Extract the (X, Y) coordinate from the center of the cell holding the provided text.  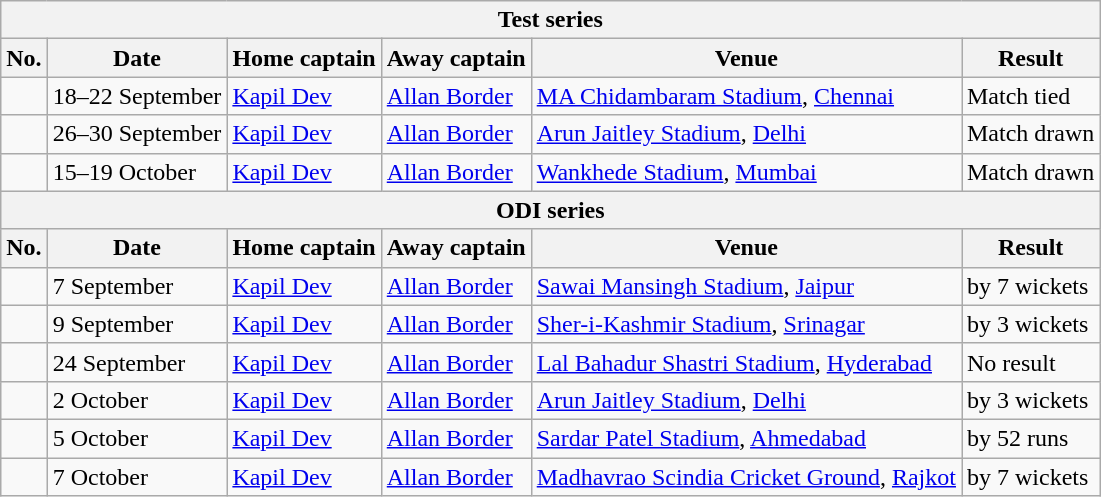
by 52 runs (1031, 438)
Sawai Mansingh Stadium, Jaipur (746, 286)
Sardar Patel Stadium, Ahmedabad (746, 438)
Lal Bahadur Shastri Stadium, Hyderabad (746, 362)
Wankhede Stadium, Mumbai (746, 172)
ODI series (550, 210)
Match tied (1031, 96)
Sher-i-Kashmir Stadium, Srinagar (746, 324)
9 September (137, 324)
Test series (550, 20)
No result (1031, 362)
15–19 October (137, 172)
MA Chidambaram Stadium, Chennai (746, 96)
26–30 September (137, 134)
2 October (137, 400)
24 September (137, 362)
7 September (137, 286)
5 October (137, 438)
18–22 September (137, 96)
Madhavrao Scindia Cricket Ground, Rajkot (746, 477)
7 October (137, 477)
